For the text-containing cell, return its midpoint in (X, Y) coordinate format. 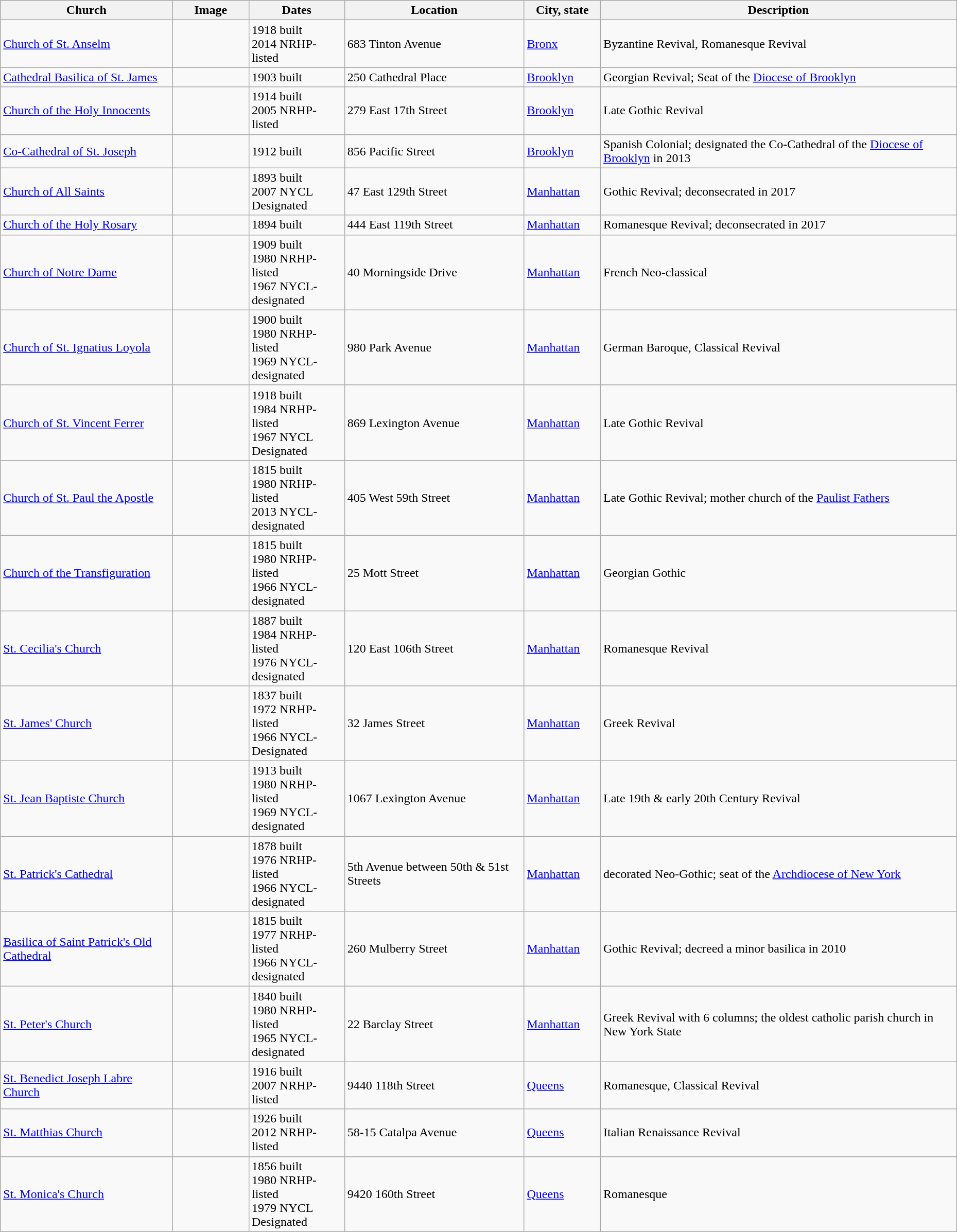
1815 built1980 NRHP-listed1966 NYCL-designated (297, 573)
58-15 Catalpa Avenue (434, 1133)
1918 built2014 NRHP-listed (297, 44)
1912 built (297, 151)
St. Benedict Joseph Labre Church (86, 1085)
Church of St. Vincent Ferrer (86, 423)
St. James' Church (86, 724)
Dates (297, 10)
1903 built (297, 77)
869 Lexington Avenue (434, 423)
1914 built2005 NRHP-listed (297, 111)
Romanesque Revival; deconsecrated in 2017 (778, 225)
German Baroque, Classical Revival (778, 347)
Late Gothic Revival; mother church of the Paulist Fathers (778, 498)
1913 built1980 NRHP-listed1969 NYCL-designated (297, 799)
Church of All Saints (86, 191)
Gothic Revival; deconsecrated in 2017 (778, 191)
Church of the Transfiguration (86, 573)
1878 built1976 NRHP-listed1966 NYCL-designated (297, 874)
Basilica of Saint Patrick's Old Cathedral (86, 949)
5th Avenue between 50th & 51st Streets (434, 874)
856 Pacific Street (434, 151)
Greek Revival with 6 columns; the oldest catholic parish church in New York State (778, 1024)
decorated Neo-Gothic; seat of the Archdiocese of New York (778, 874)
St. Jean Baptiste Church (86, 799)
1893 built2007 NYCL Designated (297, 191)
Italian Renaissance Revival (778, 1133)
1856 built1980 NRHP-listed1979 NYCL Designated (297, 1194)
1815 built1977 NRHP-listed1966 NYCL-designated (297, 949)
683 Tinton Avenue (434, 44)
1067 Lexington Avenue (434, 799)
Georgian Gothic (778, 573)
St. Matthias Church (86, 1133)
Church of the Holy Innocents (86, 111)
Bronx (562, 44)
Church of the Holy Rosary (86, 225)
Spanish Colonial; designated the Co-Cathedral of the Diocese of Brooklyn in 2013 (778, 151)
9440 118th Street (434, 1085)
Byzantine Revival, Romanesque Revival (778, 44)
Church of St. Paul the Apostle (86, 498)
1926 built2012 NRHP-listed (297, 1133)
1894 built (297, 225)
Church of St. Ignatius Loyola (86, 347)
Georgian Revival; Seat of the Diocese of Brooklyn (778, 77)
1837 built1972 NRHP-listed1966 NYCL-Designated (297, 724)
444 East 119th Street (434, 225)
9420 160th Street (434, 1194)
Romanesque (778, 1194)
Church of Notre Dame (86, 272)
St. Cecilia's Church (86, 648)
St. Patrick's Cathedral (86, 874)
Gothic Revival; decreed a minor basilica in 2010 (778, 949)
Romanesque, Classical Revival (778, 1085)
St. Monica's Church (86, 1194)
1840 built1980 NRHP-listed1965 NYCL-designated (297, 1024)
22 Barclay Street (434, 1024)
City, state (562, 10)
47 East 129th Street (434, 191)
1918 built1984 NRHP-listed1967 NYCL Designated (297, 423)
Greek Revival (778, 724)
980 Park Avenue (434, 347)
405 West 59th Street (434, 498)
279 East 17th Street (434, 111)
Location (434, 10)
1900 built1980 NRHP-listed1969 NYCL-designated (297, 347)
St. Peter's Church (86, 1024)
260 Mulberry Street (434, 949)
French Neo-classical (778, 272)
Co-Cathedral of St. Joseph (86, 151)
Image (211, 10)
1916 built2007 NRHP-listed (297, 1085)
Cathedral Basilica of St. James (86, 77)
Church of St. Anselm (86, 44)
1909 built1980 NRHP-listed1967 NYCL-designated (297, 272)
1815 built1980 NRHP-listed2013 NYCL-designated (297, 498)
Late 19th & early 20th Century Revival (778, 799)
120 East 106th Street (434, 648)
40 Morningside Drive (434, 272)
250 Cathedral Place (434, 77)
Romanesque Revival (778, 648)
Church (86, 10)
32 James Street (434, 724)
1887 built1984 NRHP-listed1976 NYCL-designated (297, 648)
Description (778, 10)
25 Mott Street (434, 573)
